Return (X, Y) of the center of cell containing provided text 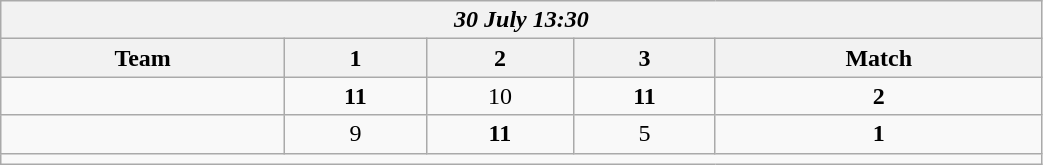
Team (143, 58)
5 (645, 134)
30 July 13:30 (522, 20)
3 (645, 58)
Match (878, 58)
9 (355, 134)
10 (500, 96)
